Find where the given text appears and provide that cell's center as [X, Y] coordinate. 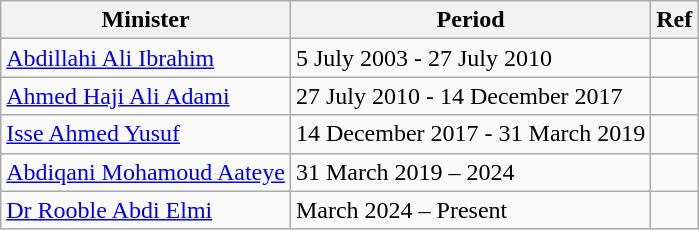
Minister [146, 20]
Dr Rooble Abdi Elmi [146, 210]
Period [470, 20]
March 2024 – Present [470, 210]
14 December 2017 - 31 March 2019 [470, 134]
Abdillahi Ali Ibrahim [146, 58]
27 July 2010 - 14 December 2017 [470, 96]
5 July 2003 - 27 July 2010 [470, 58]
Abdiqani Mohamoud Aateye [146, 172]
31 March 2019 – 2024 [470, 172]
Ahmed Haji Ali Adami [146, 96]
Isse Ahmed Yusuf [146, 134]
Ref [674, 20]
